Return the [x, y] coordinate for the center point of the cell that contains the specified text.  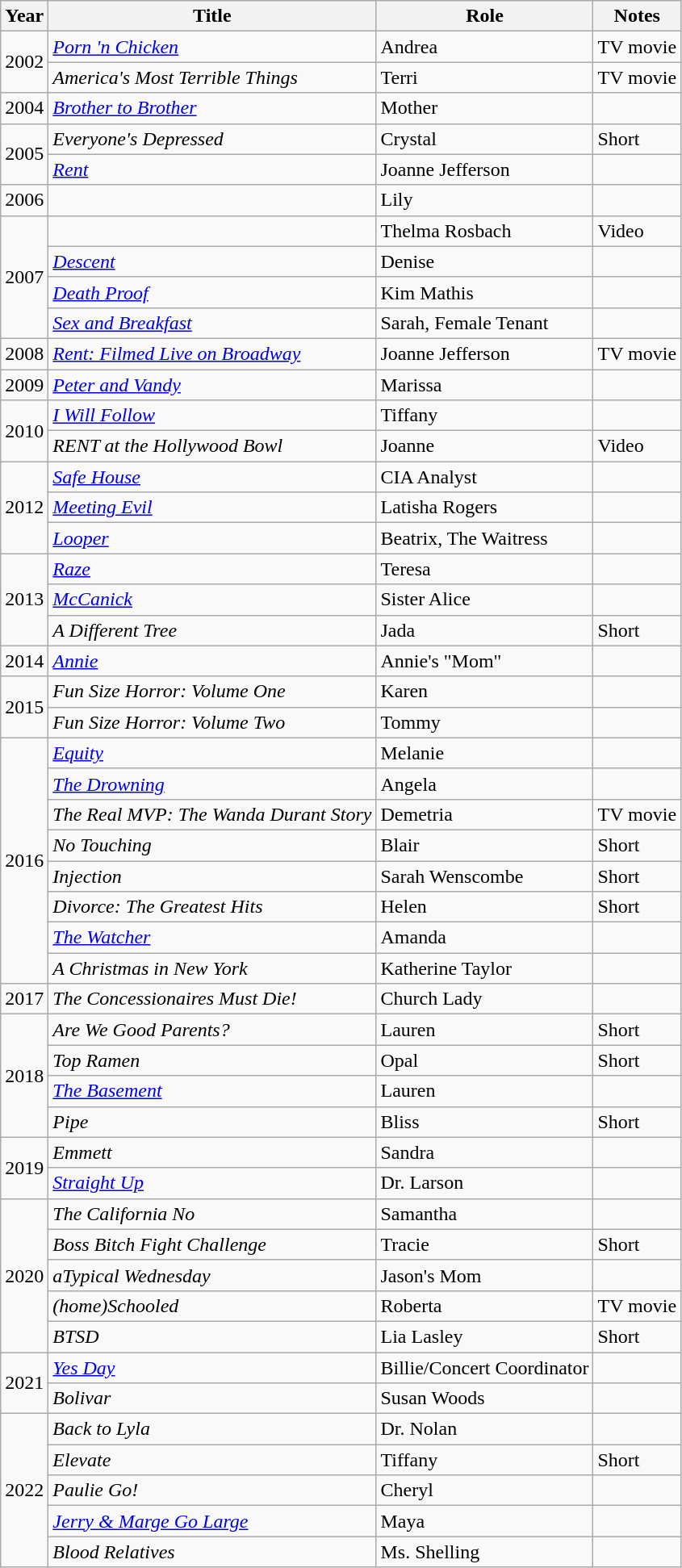
Sarah Wenscombe [484, 876]
The Drowning [212, 784]
Marissa [484, 385]
2009 [24, 385]
2008 [24, 353]
Injection [212, 876]
Bliss [484, 1122]
Jerry & Marge Go Large [212, 1521]
Elevate [212, 1460]
Equity [212, 753]
2013 [24, 600]
Rent: Filmed Live on Broadway [212, 353]
2016 [24, 860]
Blood Relatives [212, 1552]
Demetria [484, 814]
Mother [484, 108]
Descent [212, 261]
Angela [484, 784]
The Real MVP: The Wanda Durant Story [212, 814]
Straight Up [212, 1183]
Karen [484, 692]
Terri [484, 77]
CIA Analyst [484, 477]
Porn 'n Chicken [212, 47]
Bolivar [212, 1399]
2006 [24, 200]
Sandra [484, 1152]
Meeting Evil [212, 508]
Opal [484, 1060]
The Concessionaires Must Die! [212, 999]
Jason's Mom [484, 1275]
Notes [638, 16]
2017 [24, 999]
2010 [24, 431]
2022 [24, 1491]
Amanda [484, 938]
Everyone's Depressed [212, 139]
Top Ramen [212, 1060]
Annie's "Mom" [484, 661]
Brother to Brother [212, 108]
2020 [24, 1275]
Samantha [484, 1214]
Dr. Nolan [484, 1429]
Tracie [484, 1244]
Billie/Concert Coordinator [484, 1368]
Melanie [484, 753]
Are We Good Parents? [212, 1030]
Yes Day [212, 1368]
America's Most Terrible Things [212, 77]
The Basement [212, 1091]
Fun Size Horror: Volume One [212, 692]
2021 [24, 1383]
Rent [212, 169]
RENT at the Hollywood Bowl [212, 446]
Jada [484, 630]
Safe House [212, 477]
Ms. Shelling [484, 1552]
2015 [24, 707]
Sister Alice [484, 600]
Crystal [484, 139]
Cheryl [484, 1491]
Helen [484, 907]
Pipe [212, 1122]
Death Proof [212, 292]
Back to Lyla [212, 1429]
(home)Schooled [212, 1306]
I Will Follow [212, 416]
Dr. Larson [484, 1183]
Tommy [484, 722]
2012 [24, 508]
The California No [212, 1214]
A Different Tree [212, 630]
2007 [24, 277]
Andrea [484, 47]
2019 [24, 1168]
Thelma Rosbach [484, 231]
aTypical Wednesday [212, 1275]
Roberta [484, 1306]
Paulie Go! [212, 1491]
Divorce: The Greatest Hits [212, 907]
Latisha Rogers [484, 508]
2004 [24, 108]
Kim Mathis [484, 292]
Year [24, 16]
2002 [24, 62]
2018 [24, 1076]
Emmett [212, 1152]
McCanick [212, 600]
Boss Bitch Fight Challenge [212, 1244]
Maya [484, 1521]
Fun Size Horror: Volume Two [212, 722]
BTSD [212, 1336]
Role [484, 16]
2014 [24, 661]
No Touching [212, 845]
Denise [484, 261]
Raze [212, 569]
A Christmas in New York [212, 968]
2005 [24, 154]
Katherine Taylor [484, 968]
Teresa [484, 569]
Susan Woods [484, 1399]
Looper [212, 538]
The Watcher [212, 938]
Church Lady [484, 999]
Beatrix, The Waitress [484, 538]
Sex and Breakfast [212, 323]
Joanne [484, 446]
Blair [484, 845]
Lia Lasley [484, 1336]
Title [212, 16]
Sarah, Female Tenant [484, 323]
Peter and Vandy [212, 385]
Annie [212, 661]
Lily [484, 200]
